Identify which cell holds the provided text, then report its [x, y] central coordinate. 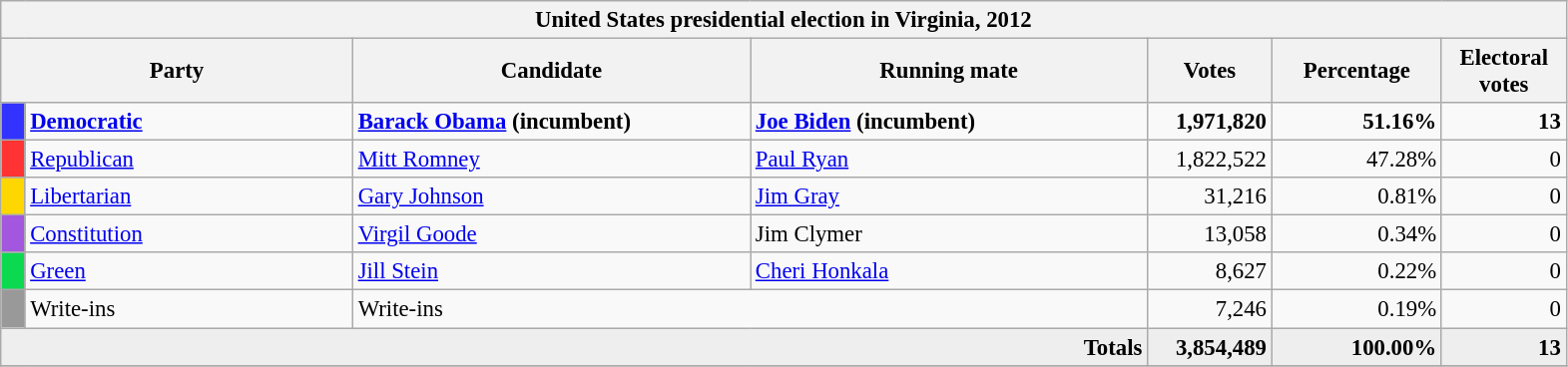
51.16% [1356, 122]
Mitt Romney [551, 160]
Party [178, 72]
0.22% [1356, 272]
Jill Stein [551, 272]
Totals [575, 347]
47.28% [1356, 160]
0.81% [1356, 196]
100.00% [1356, 347]
8,627 [1210, 272]
Cheri Honkala [949, 272]
7,246 [1210, 309]
1,971,820 [1210, 122]
Libertarian [189, 196]
Constitution [189, 234]
Paul Ryan [949, 160]
Jim Clymer [949, 234]
31,216 [1210, 196]
Republican [189, 160]
Votes [1210, 72]
United States presidential election in Virginia, 2012 [784, 20]
0.19% [1356, 309]
Virgil Goode [551, 234]
Gary Johnson [551, 196]
Jim Gray [949, 196]
3,854,489 [1210, 347]
Green [189, 272]
Barack Obama (incumbent) [551, 122]
Running mate [949, 72]
13,058 [1210, 234]
Electoral votes [1503, 72]
Percentage [1356, 72]
Democratic [189, 122]
Candidate [551, 72]
1,822,522 [1210, 160]
0.34% [1356, 234]
Joe Biden (incumbent) [949, 122]
